Determine the [x, y] coordinate at the center of the cell enclosing the given text.  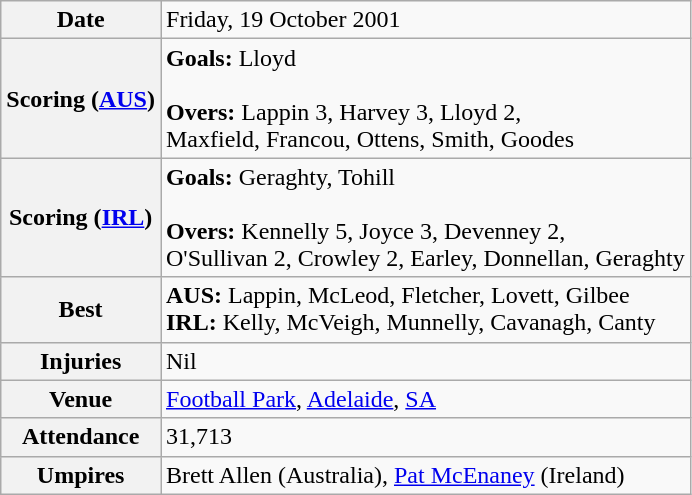
Football Park, Adelaide, SA [425, 399]
Nil [425, 361]
Venue [81, 399]
Scoring (IRL) [81, 218]
Date [81, 20]
Umpires [81, 475]
Brett Allen (Australia), Pat McEnaney (Ireland) [425, 475]
Friday, 19 October 2001 [425, 20]
Goals: Geraghty, TohillOvers: Kennelly 5, Joyce 3, Devenney 2, O'Sullivan 2, Crowley 2, Earley, Donnellan, Geraghty [425, 218]
Injuries [81, 361]
Attendance [81, 437]
Best [81, 310]
Goals: LloydOvers: Lappin 3, Harvey 3, Lloyd 2, Maxfield, Francou, Ottens, Smith, Goodes [425, 98]
AUS: Lappin, McLeod, Fletcher, Lovett, GilbeeIRL: Kelly, McVeigh, Munnelly, Cavanagh, Canty [425, 310]
Scoring (AUS) [81, 98]
31,713 [425, 437]
